Output the (X, Y) coordinate of the center of the cell containing the given text.  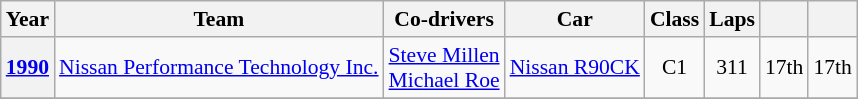
Nissan R90CK (575, 68)
Year (28, 19)
Car (575, 19)
Class (674, 19)
Steve Millen Michael Roe (444, 68)
Nissan Performance Technology Inc. (219, 68)
Team (219, 19)
C1 (674, 68)
Co-drivers (444, 19)
311 (732, 68)
1990 (28, 68)
Laps (732, 19)
